Capture the cell that displays the provided text and extract its (x, y) central coordinate. 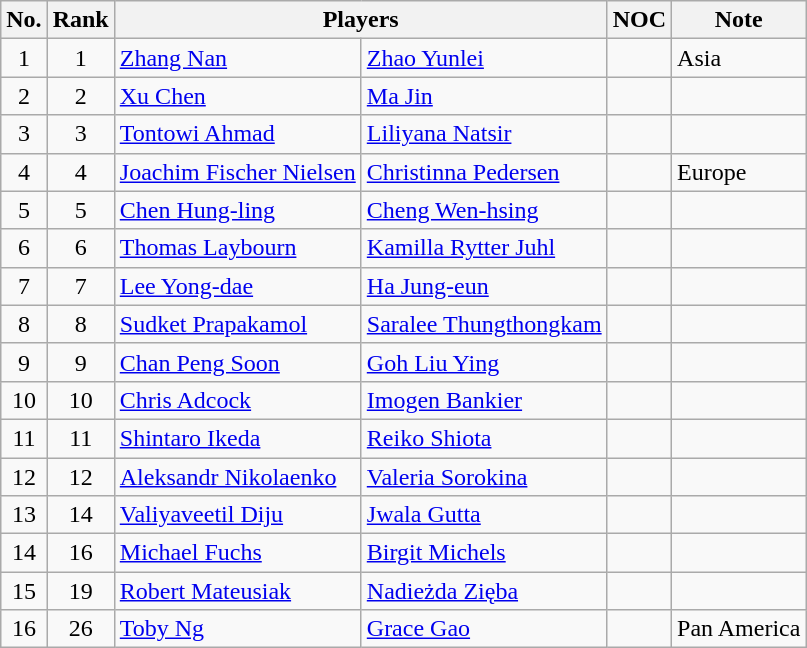
Chris Adcock (238, 400)
Saralee Thungthongkam (484, 324)
Chan Peng Soon (238, 362)
Cheng Wen-hsing (484, 210)
Valeria Sorokina (484, 477)
Zhao Yunlei (484, 58)
Toby Ng (238, 629)
Note (739, 20)
Kamilla Rytter Juhl (484, 248)
Imogen Bankier (484, 400)
15 (24, 591)
Asia (739, 58)
Ha Jung-eun (484, 286)
Christinna Pedersen (484, 172)
Ma Jin (484, 96)
Xu Chen (238, 96)
Grace Gao (484, 629)
Pan America (739, 629)
Sudket Prapakamol (238, 324)
Rank (80, 20)
13 (24, 515)
Tontowi Ahmad (238, 134)
Players (360, 20)
Reiko Shiota (484, 438)
Lee Yong-dae (238, 286)
Europe (739, 172)
No. (24, 20)
NOC (639, 20)
26 (80, 629)
Michael Fuchs (238, 553)
Shintaro Ikeda (238, 438)
Jwala Gutta (484, 515)
19 (80, 591)
Birgit Michels (484, 553)
Thomas Laybourn (238, 248)
Zhang Nan (238, 58)
Goh Liu Ying (484, 362)
Joachim Fischer Nielsen (238, 172)
Nadieżda Zięba (484, 591)
Chen Hung-ling (238, 210)
Robert Mateusiak (238, 591)
Valiyaveetil Diju (238, 515)
Liliyana Natsir (484, 134)
Aleksandr Nikolaenko (238, 477)
